Pinpoint the cell where the given text exists, returning its (X, Y) midpoint coordinate. 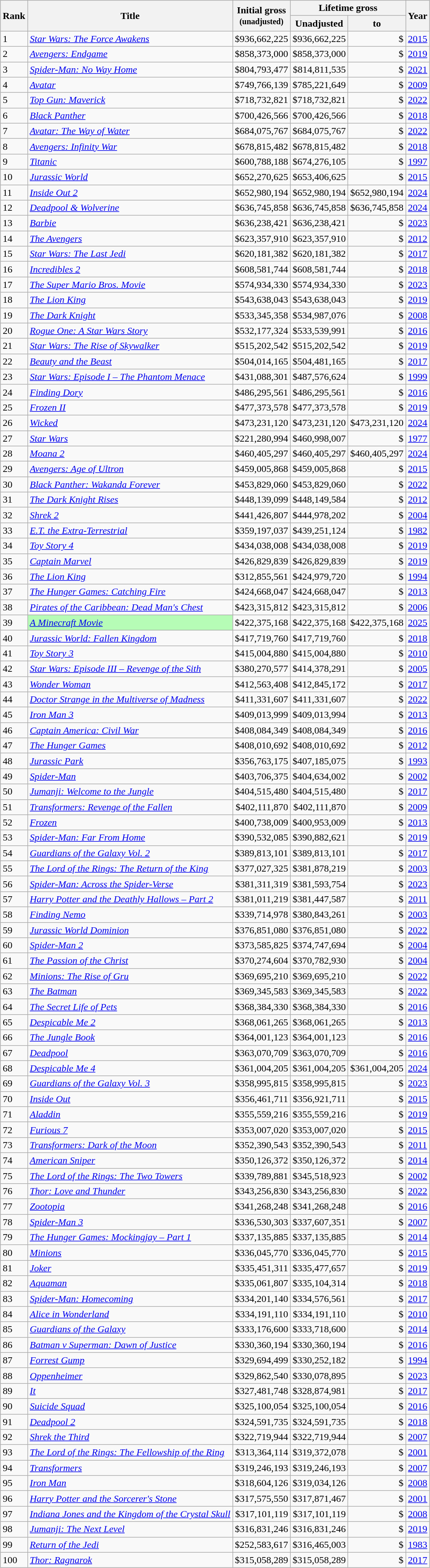
$532,177,324 (261, 331)
Finding Dory (130, 392)
87 (14, 1360)
E.T. the Extra-Terrestrial (130, 530)
Captain America: Civil War (130, 730)
Iron Man (130, 1483)
49 (14, 776)
$448,149,584 (319, 500)
10 (14, 177)
The Lord of the Rings: The Fellowship of the Ring (130, 1453)
65 (14, 1022)
$504,481,165 (319, 361)
76 (14, 1191)
93 (14, 1453)
55 (14, 868)
$381,447,587 (319, 899)
99 (14, 1545)
$814,811,535 (319, 69)
Inside Out 2 (130, 193)
Star Wars: Episode III – Revenge of the Sith (130, 669)
Furious 7 (130, 1130)
Despicable Me 4 (130, 1068)
34 (14, 546)
43 (14, 684)
Avengers: Age of Ultron (130, 469)
26 (14, 423)
2021 (418, 69)
72 (14, 1130)
60 (14, 945)
Rogue One: A Star Wars Story (130, 331)
$333,176,600 (261, 1329)
$317,575,550 (261, 1499)
70 (14, 1099)
37 (14, 592)
The Secret Life of Pets (130, 1007)
$414,378,291 (319, 669)
Jurassic World Dominion (130, 930)
$359,197,037 (261, 530)
$534,987,076 (319, 315)
$533,345,358 (261, 315)
$441,426,807 (261, 515)
57 (14, 899)
Unadjusted (319, 23)
$356,763,175 (261, 761)
75 (14, 1176)
18 (14, 300)
The Dark Knight (130, 315)
41 (14, 653)
Deadpool 2 (130, 1421)
Joker (130, 1268)
56 (14, 884)
73 (14, 1145)
4 (14, 85)
14 (14, 239)
$356,921,711 (319, 1099)
66 (14, 1038)
Star Wars: The Force Awakens (130, 39)
$804,793,477 (261, 69)
Avatar (130, 85)
Jurassic World: Fallen Kingdom (130, 638)
91 (14, 1421)
69 (14, 1084)
$334,576,561 (319, 1299)
Black Panther (130, 115)
$317,871,467 (319, 1499)
$674,276,105 (319, 161)
98 (14, 1529)
American Sniper (130, 1160)
31 (14, 500)
$381,011,219 (261, 899)
Jurassic World (130, 177)
81 (14, 1268)
86 (14, 1345)
38 (14, 607)
82 (14, 1283)
54 (14, 853)
$335,477,657 (319, 1268)
Avengers: Infinity War (130, 146)
$409,013,994 (319, 715)
$407,185,075 (319, 761)
Zootopia (130, 1207)
Aquaman (130, 1283)
$370,274,604 (261, 961)
35 (14, 561)
$600,788,188 (261, 161)
24 (14, 392)
58 (14, 914)
$370,782,930 (319, 961)
15 (14, 254)
53 (14, 838)
Forrest Gump (130, 1360)
$439,251,124 (319, 530)
$381,593,754 (319, 884)
16 (14, 269)
Moana 2 (130, 454)
Jurassic Park (130, 761)
20 (14, 331)
Deadpool & Wolverine (130, 208)
Barbie (130, 223)
100 (14, 1560)
Guardians of the Galaxy Vol. 2 (130, 853)
$327,481,748 (261, 1391)
23 (14, 377)
Jumanji: Welcome to the Jungle (130, 792)
Iron Man 3 (130, 715)
42 (14, 669)
Guardians of the Galaxy (130, 1329)
36 (14, 576)
$424,979,720 (319, 576)
59 (14, 930)
Year (418, 16)
Shrek 2 (130, 515)
Star Wars (130, 438)
2 (14, 54)
Thor: Ragnarok (130, 1560)
27 (14, 438)
Lifetime gross (348, 8)
$487,576,624 (319, 377)
85 (14, 1329)
45 (14, 715)
62 (14, 976)
80 (14, 1253)
$409,013,999 (261, 715)
The Lord of the Rings: The Two Towers (130, 1176)
Avengers: Endgame (130, 54)
Black Panther: Wakanda Forever (130, 484)
7 (14, 131)
Inside Out (130, 1099)
Star Wars: The Rise of Skywalker (130, 346)
13 (14, 223)
$380,270,577 (261, 669)
$335,451,311 (261, 1268)
67 (14, 1053)
Spider-Man: Far From Home (130, 838)
Oppenheimer (130, 1375)
89 (14, 1391)
$749,766,139 (261, 85)
Spider-Man (130, 776)
71 (14, 1114)
1999 (418, 377)
Pirates of the Caribbean: Dead Man's Chest (130, 607)
$374,747,694 (319, 945)
$313,364,114 (261, 1453)
Transformers: Revenge of the Fallen (130, 807)
Finding Nemo (130, 914)
Minions (130, 1253)
44 (14, 700)
$785,221,649 (319, 85)
Star Wars: Episode I – The Phantom Menace (130, 377)
96 (14, 1499)
Frozen II (130, 407)
The Hunger Games (130, 746)
Transformers: Dark of the Moon (130, 1145)
Wicked (130, 423)
$444,978,202 (319, 515)
$328,874,981 (319, 1391)
33 (14, 530)
Captain Marvel (130, 561)
$533,539,991 (319, 331)
$335,061,807 (261, 1283)
$380,843,261 (319, 914)
$390,532,085 (261, 838)
84 (14, 1314)
Transformers (130, 1468)
92 (14, 1437)
The Hunger Games: Catching Fire (130, 592)
$412,845,172 (319, 684)
Spider-Man: No Way Home (130, 69)
30 (14, 484)
$329,862,540 (261, 1375)
The Batman (130, 992)
$339,714,978 (261, 914)
78 (14, 1222)
Incredibles 2 (130, 269)
$312,855,561 (261, 576)
$334,201,140 (261, 1299)
The Passion of the Christ (130, 961)
5 (14, 100)
Star Wars: The Last Jedi (130, 254)
$377,027,325 (261, 868)
Spider-Man: Homecoming (130, 1299)
Shrek the Third (130, 1437)
94 (14, 1468)
$404,634,002 (319, 776)
1982 (418, 530)
Beauty and the Beast (130, 361)
2025 (418, 623)
$252,583,617 (261, 1545)
to (377, 23)
61 (14, 961)
$448,139,099 (261, 500)
Batman v Superman: Dawn of Justice (130, 1345)
Jumanji: The Next Level (130, 1529)
Deadpool (130, 1053)
83 (14, 1299)
$412,563,408 (261, 684)
$653,406,625 (319, 177)
$330,078,895 (319, 1375)
$316,465,003 (319, 1545)
It (130, 1391)
$330,252,182 (319, 1360)
51 (14, 807)
1977 (418, 438)
21 (14, 346)
Frozen (130, 822)
97 (14, 1514)
28 (14, 454)
64 (14, 1007)
$333,718,600 (319, 1329)
The Super Mario Bros. Movie (130, 285)
$356,461,711 (261, 1099)
88 (14, 1375)
$319,034,126 (319, 1483)
Aladdin (130, 1114)
Alice in Wonderland (130, 1314)
68 (14, 1068)
$400,953,009 (319, 822)
The Hunger Games: Mockingjay – Part 1 (130, 1237)
Rank (14, 16)
Thor: Love and Thunder (130, 1191)
1997 (418, 161)
22 (14, 361)
Spider-Man 3 (130, 1222)
95 (14, 1483)
Harry Potter and the Deathly Hallows – Part 2 (130, 899)
$319,372,078 (319, 1453)
46 (14, 730)
Titanic (130, 161)
79 (14, 1237)
1 (14, 39)
Avatar: The Way of Water (130, 131)
77 (14, 1207)
17 (14, 285)
$460,998,007 (319, 438)
40 (14, 638)
$381,878,219 (319, 868)
$652,270,625 (261, 177)
Initial gross(unadjusted) (261, 16)
Doctor Strange in the Multiverse of Madness (130, 700)
$339,789,881 (261, 1176)
Toy Story 4 (130, 546)
$336,530,303 (261, 1222)
Wonder Woman (130, 684)
52 (14, 822)
74 (14, 1160)
The Lord of the Rings: The Return of the King (130, 868)
Despicable Me 2 (130, 1022)
19 (14, 315)
$400,738,009 (261, 822)
Guardians of the Galaxy Vol. 3 (130, 1084)
Spider-Man 2 (130, 945)
47 (14, 746)
Return of the Jedi (130, 1545)
3 (14, 69)
29 (14, 469)
Title (130, 16)
11 (14, 193)
The Jungle Book (130, 1038)
$345,518,923 (319, 1176)
Indiana Jones and the Kingdom of the Crystal Skull (130, 1514)
Suicide Squad (130, 1406)
A Minecraft Movie (130, 623)
Top Gun: Maverick (130, 100)
$318,604,126 (261, 1483)
Harry Potter and the Sorcerer's Stone (130, 1499)
$504,014,165 (261, 361)
Toy Story 3 (130, 653)
The Avengers (130, 239)
The Dark Knight Rises (130, 500)
32 (14, 515)
$335,104,314 (319, 1283)
$221,280,994 (261, 438)
Minions: The Rise of Gru (130, 976)
8 (14, 146)
50 (14, 792)
$337,607,351 (319, 1222)
$381,311,319 (261, 884)
1993 (418, 761)
48 (14, 761)
6 (14, 115)
Spider-Man: Across the Spider-Verse (130, 884)
$403,706,375 (261, 776)
$373,585,825 (261, 945)
9 (14, 161)
2005 (418, 669)
63 (14, 992)
$431,088,301 (261, 377)
12 (14, 208)
1983 (418, 1545)
$390,882,621 (319, 838)
90 (14, 1406)
2006 (418, 607)
25 (14, 407)
39 (14, 623)
$329,694,499 (261, 1360)
